Extract the (x, y) coordinate from the center of the cell holding the provided text.  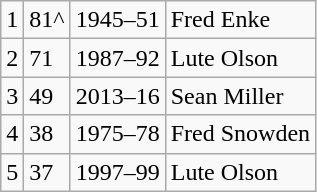
Sean Miller (240, 96)
2 (12, 58)
49 (47, 96)
1945–51 (118, 20)
38 (47, 134)
3 (12, 96)
1 (12, 20)
71 (47, 58)
1987–92 (118, 58)
37 (47, 172)
Fred Enke (240, 20)
5 (12, 172)
1975–78 (118, 134)
Fred Snowden (240, 134)
81^ (47, 20)
4 (12, 134)
1997–99 (118, 172)
2013–16 (118, 96)
